Output the [X, Y] coordinate of the center of the cell containing the given text.  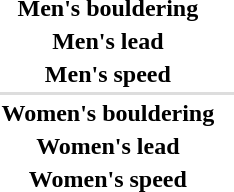
Men's speed [108, 74]
Men's lead [108, 41]
Women's bouldering [108, 113]
Women's lead [108, 146]
